Search for the cell housing the specified text and yield its (x, y) center coordinate. 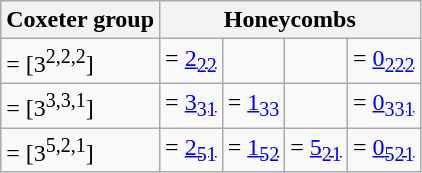
= [32,2,2] (80, 62)
Coxeter group (80, 20)
= 251 (192, 150)
= [33,3,1] (80, 106)
= 222 (192, 62)
= 0331 (384, 106)
= 133 (254, 106)
Honeycombs (290, 20)
= 331 (192, 106)
= 521 (316, 150)
= 0521 (384, 150)
= 152 (254, 150)
= [35,2,1] (80, 150)
= 0222 (384, 62)
